From the cell containing the given text, extract its center point as (X, Y) coordinate. 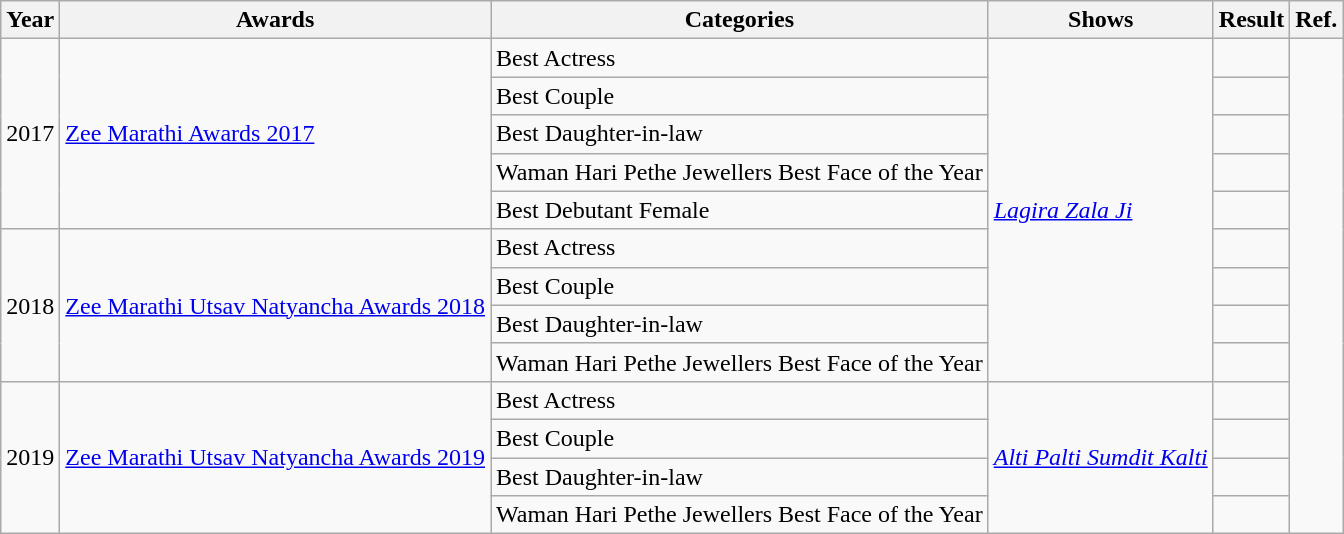
Shows (1100, 20)
Alti Palti Sumdit Kalti (1100, 457)
Ref. (1316, 20)
Result (1251, 20)
Zee Marathi Awards 2017 (276, 134)
Zee Marathi Utsav Natyancha Awards 2018 (276, 305)
Categories (740, 20)
2019 (30, 457)
Awards (276, 20)
Zee Marathi Utsav Natyancha Awards 2019 (276, 457)
Best Debutant Female (740, 210)
2017 (30, 134)
2018 (30, 305)
Year (30, 20)
Lagira Zala Ji (1100, 210)
